Extract the [x, y] coordinate from the center of the cell holding the provided text.  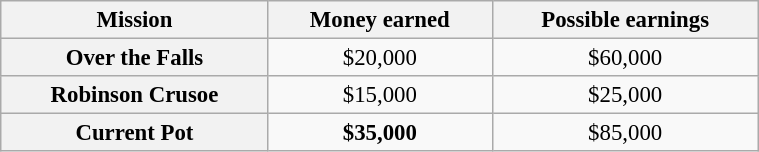
$15,000 [380, 95]
$85,000 [625, 133]
Current Pot [134, 133]
Over the Falls [134, 57]
$25,000 [625, 95]
$35,000 [380, 133]
$20,000 [380, 57]
Money earned [380, 20]
Mission [134, 20]
Robinson Crusoe [134, 95]
Possible earnings [625, 20]
$60,000 [625, 57]
